Identify which cell holds the provided text, then report its [X, Y] central coordinate. 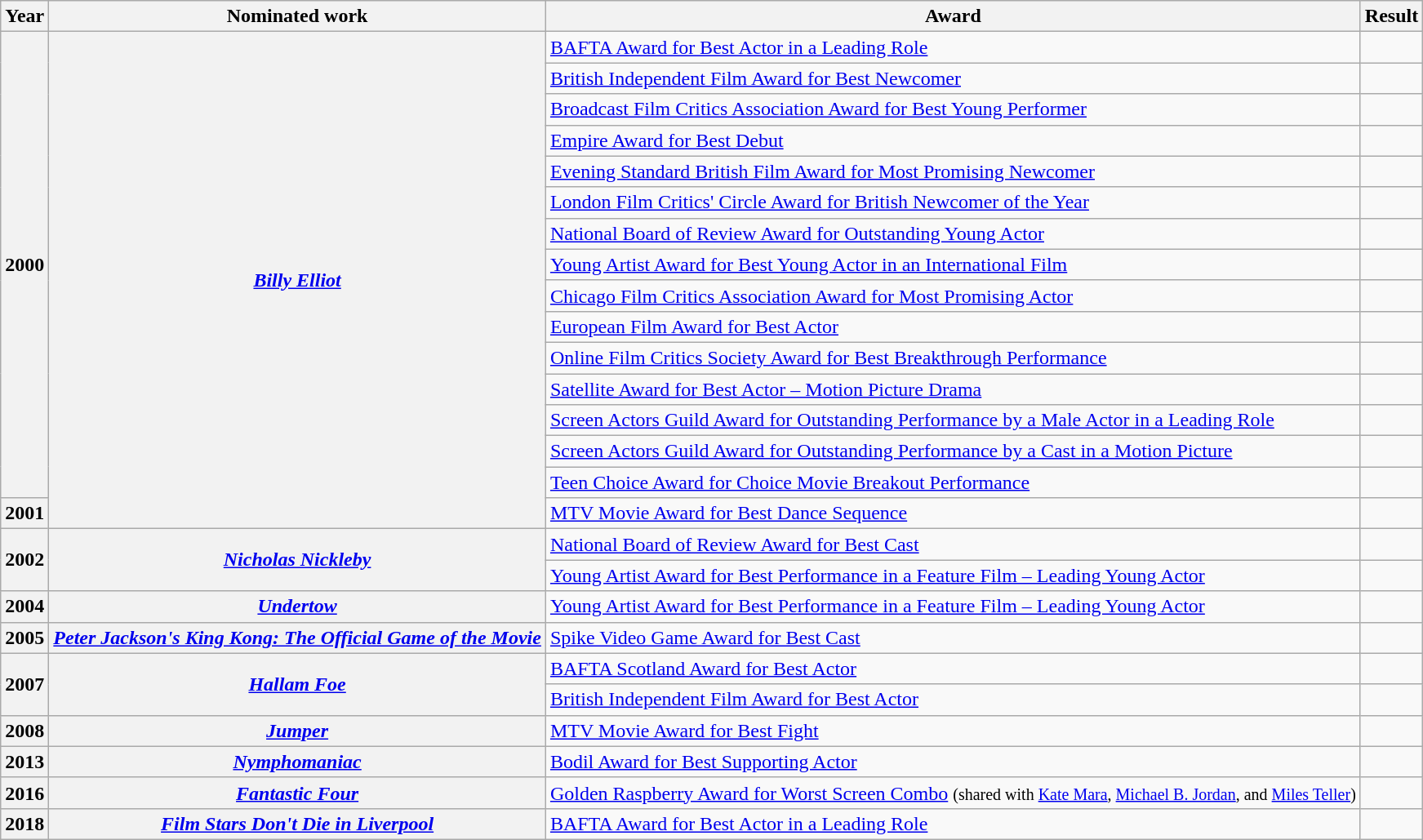
Result [1391, 16]
BAFTA Scotland Award for Best Actor [953, 669]
Evening Standard British Film Award for Most Promising Newcomer [953, 171]
Screen Actors Guild Award for Outstanding Performance by a Male Actor in a Leading Role [953, 420]
2016 [24, 793]
Empire Award for Best Debut [953, 140]
Award [953, 16]
Hallam Foe [297, 684]
Nicholas Nickleby [297, 560]
Jumper [297, 731]
Screen Actors Guild Award for Outstanding Performance by a Cast in a Motion Picture [953, 451]
2001 [24, 513]
National Board of Review Award for Outstanding Young Actor [953, 233]
Chicago Film Critics Association Award for Most Promising Actor [953, 296]
2013 [24, 762]
Year [24, 16]
Teen Choice Award for Choice Movie Breakout Performance [953, 482]
Nominated work [297, 16]
Nymphomaniac [297, 762]
National Board of Review Award for Best Cast [953, 544]
2005 [24, 638]
MTV Movie Award for Best Dance Sequence [953, 513]
Peter Jackson's King Kong: The Official Game of the Movie [297, 638]
London Film Critics' Circle Award for British Newcomer of the Year [953, 202]
2000 [24, 264]
Online Film Critics Society Award for Best Breakthrough Performance [953, 358]
British Independent Film Award for Best Newcomer [953, 78]
British Independent Film Award for Best Actor [953, 700]
Film Stars Don't Die in Liverpool [297, 824]
Billy Elliot [297, 281]
2018 [24, 824]
Spike Video Game Award for Best Cast [953, 638]
European Film Award for Best Actor [953, 327]
Fantastic Four [297, 793]
2008 [24, 731]
Satellite Award for Best Actor – Motion Picture Drama [953, 389]
Young Artist Award for Best Young Actor in an International Film [953, 264]
Broadcast Film Critics Association Award for Best Young Performer [953, 109]
2002 [24, 560]
Golden Raspberry Award for Worst Screen Combo (shared with Kate Mara, Michael B. Jordan, and Miles Teller) [953, 793]
MTV Movie Award for Best Fight [953, 731]
2004 [24, 607]
Undertow [297, 607]
Bodil Award for Best Supporting Actor [953, 762]
2007 [24, 684]
